Return the [x, y] coordinate for the center point of the cell that contains the specified text.  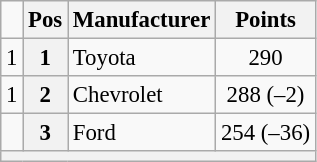
2 [46, 95]
Chevrolet [142, 95]
254 (–36) [266, 133]
Toyota [142, 58]
288 (–2) [266, 95]
Pos [46, 20]
3 [46, 133]
Ford [142, 133]
Manufacturer [142, 20]
Points [266, 20]
290 [266, 58]
